Capture the cell that displays the provided text and extract its (X, Y) central coordinate. 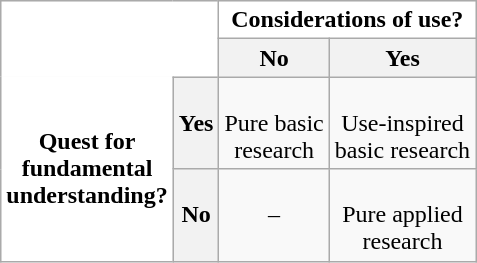
Pure appliedresearch (402, 215)
Use-inspiredbasic research (402, 123)
Pure basicresearch (274, 123)
Considerations of use? (348, 20)
– (274, 215)
Quest forfundamental understanding? (87, 169)
